From the cell containing the given text, extract its center point as (X, Y) coordinate. 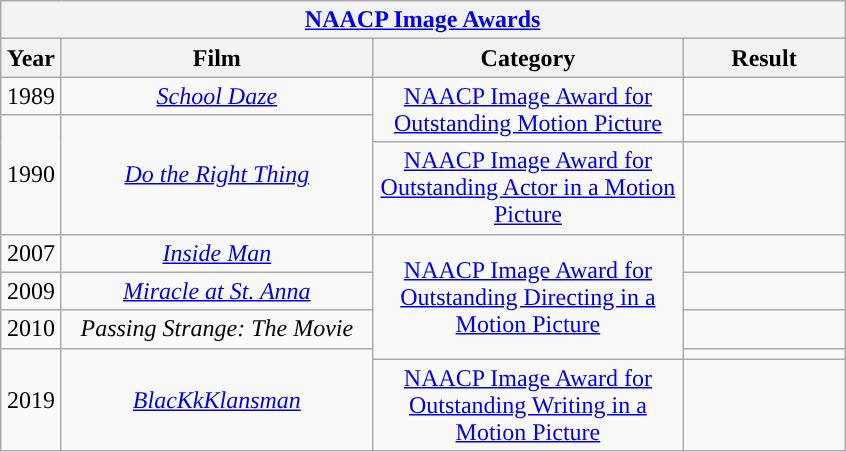
Category (528, 58)
NAACP Image Award for Outstanding Directing in a Motion Picture (528, 296)
BlacKkKlansman (216, 400)
Do the Right Thing (216, 174)
Inside Man (216, 253)
Result (764, 58)
NAACP Image Awards (423, 20)
1989 (32, 96)
NAACP Image Award for Outstanding Actor in a Motion Picture (528, 188)
School Daze (216, 96)
Passing Strange: The Movie (216, 329)
Miracle at St. Anna (216, 291)
1990 (32, 174)
Year (32, 58)
2019 (32, 400)
2009 (32, 291)
NAACP Image Award for Outstanding Writing in a Motion Picture (528, 405)
Film (216, 58)
2007 (32, 253)
NAACP Image Award for Outstanding Motion Picture (528, 110)
2010 (32, 329)
